Identify which cell holds the provided text, then report its (x, y) central coordinate. 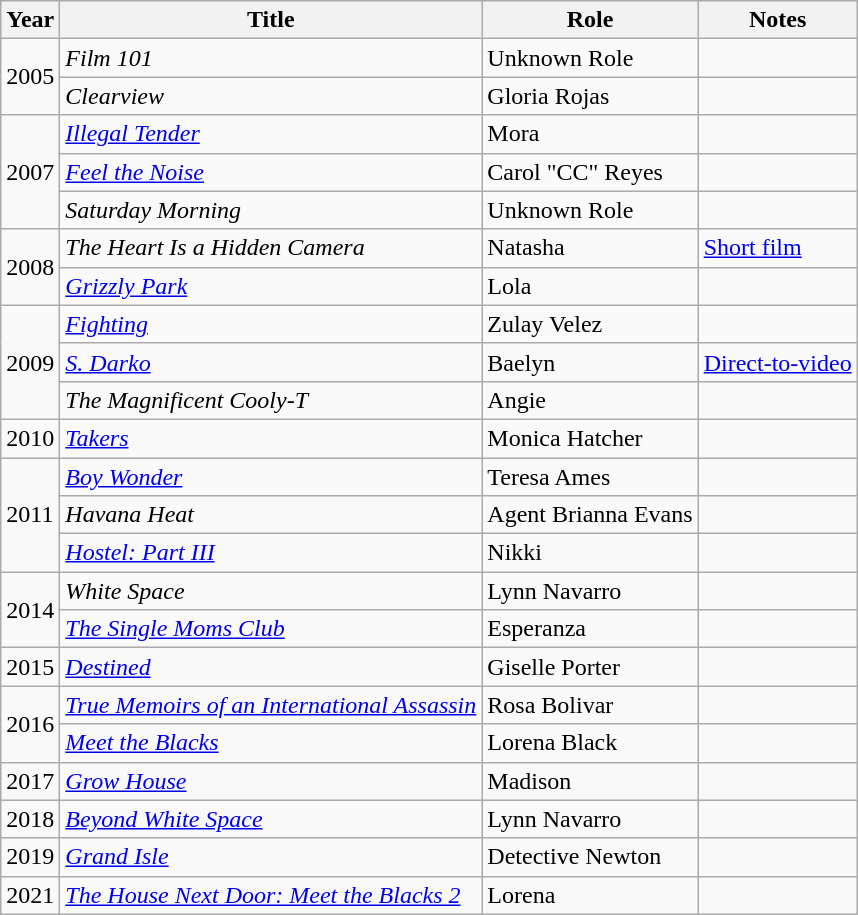
Feel the Noise (271, 172)
Notes (778, 20)
Short film (778, 248)
2009 (30, 362)
2015 (30, 667)
Nikki (590, 553)
Zulay Velez (590, 324)
2016 (30, 724)
Rosa Bolivar (590, 705)
Title (271, 20)
Madison (590, 781)
Baelyn (590, 362)
Role (590, 20)
White Space (271, 591)
Saturday Morning (271, 210)
2014 (30, 610)
S. Darko (271, 362)
2011 (30, 515)
The Heart Is a Hidden Camera (271, 248)
Boy Wonder (271, 477)
Year (30, 20)
2017 (30, 781)
Angie (590, 400)
Lola (590, 286)
Teresa Ames (590, 477)
Illegal Tender (271, 134)
Clearview (271, 96)
Fighting (271, 324)
Havana Heat (271, 515)
2019 (30, 857)
2005 (30, 77)
Grow House (271, 781)
Direct-to-video (778, 362)
2007 (30, 172)
2008 (30, 267)
Natasha (590, 248)
Destined (271, 667)
Mora (590, 134)
Beyond White Space (271, 819)
Grand Isle (271, 857)
Grizzly Park (271, 286)
Lorena Black (590, 743)
The Single Moms Club (271, 629)
Gloria Rojas (590, 96)
Monica Hatcher (590, 438)
True Memoirs of an International Assassin (271, 705)
2021 (30, 895)
Agent Brianna Evans (590, 515)
Film 101 (271, 58)
The House Next Door: Meet the Blacks 2 (271, 895)
2018 (30, 819)
Esperanza (590, 629)
Meet the Blacks (271, 743)
Carol "CC" Reyes (590, 172)
Takers (271, 438)
The Magnificent Cooly-T (271, 400)
Giselle Porter (590, 667)
Detective Newton (590, 857)
2010 (30, 438)
Lorena (590, 895)
Hostel: Part III (271, 553)
